Pinpoint the cell where the given text exists, returning its [X, Y] midpoint coordinate. 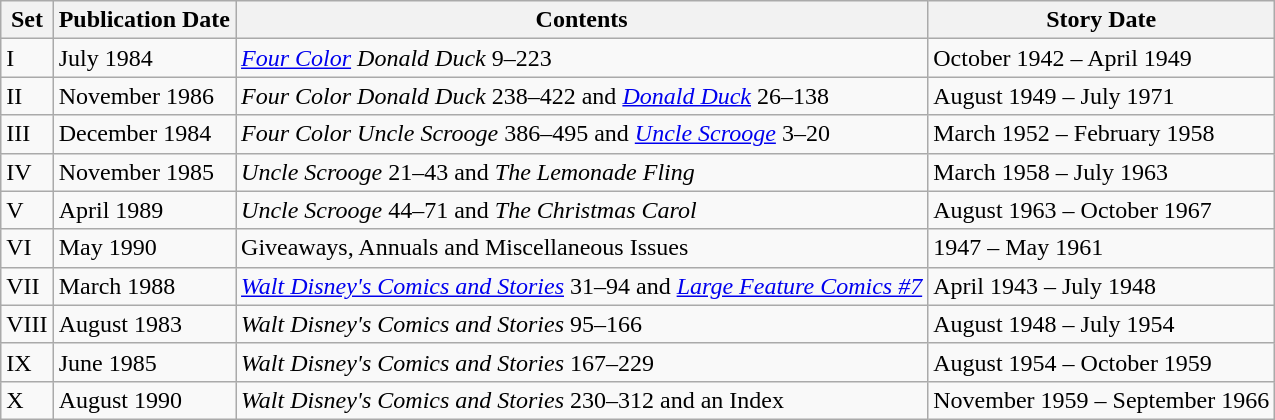
IX [27, 362]
VIII [27, 324]
VII [27, 286]
Giveaways, Annuals and Miscellaneous Issues [582, 248]
March 1952 – February 1958 [1102, 134]
III [27, 134]
July 1984 [144, 58]
X [27, 400]
June 1985 [144, 362]
Uncle Scrooge 21–43 and The Lemonade Fling [582, 172]
August 1949 – July 1971 [1102, 96]
I [27, 58]
Walt Disney's Comics and Stories 31–94 and Large Feature Comics #7 [582, 286]
Set [27, 20]
March 1988 [144, 286]
November 1986 [144, 96]
August 1954 – October 1959 [1102, 362]
May 1990 [144, 248]
Walt Disney's Comics and Stories 167–229 [582, 362]
August 1990 [144, 400]
November 1985 [144, 172]
Walt Disney's Comics and Stories 230–312 and an Index [582, 400]
August 1963 – October 1967 [1102, 210]
March 1958 – July 1963 [1102, 172]
August 1983 [144, 324]
October 1942 – April 1949 [1102, 58]
November 1959 – September 1966 [1102, 400]
December 1984 [144, 134]
VI [27, 248]
Contents [582, 20]
August 1948 – July 1954 [1102, 324]
IV [27, 172]
Four Color Donald Duck 238–422 and Donald Duck 26–138 [582, 96]
1947 – May 1961 [1102, 248]
April 1989 [144, 210]
Four Color Uncle Scrooge 386–495 and Uncle Scrooge 3–20 [582, 134]
Publication Date [144, 20]
Four Color Donald Duck 9–223 [582, 58]
Walt Disney's Comics and Stories 95–166 [582, 324]
II [27, 96]
April 1943 – July 1948 [1102, 286]
Story Date [1102, 20]
V [27, 210]
Uncle Scrooge 44–71 and The Christmas Carol [582, 210]
